Return the [X, Y] coordinate for the center point of the cell that contains the specified text.  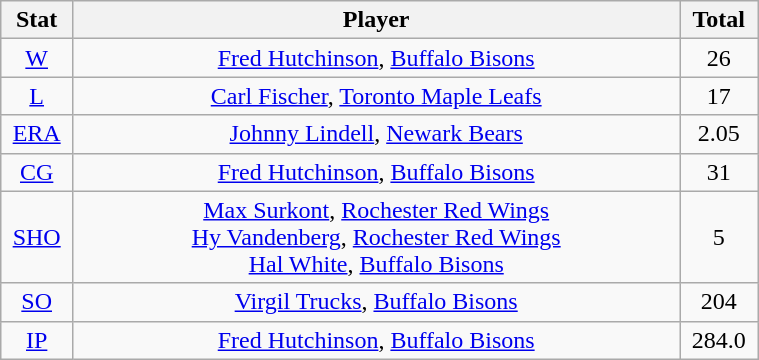
5 [719, 237]
31 [719, 172]
Johnny Lindell, Newark Bears [376, 134]
204 [719, 302]
Stat [37, 20]
CG [37, 172]
IP [37, 340]
ERA [37, 134]
2.05 [719, 134]
26 [719, 58]
Total [719, 20]
Max Surkont, Rochester Red Wings Hy Vandenberg, Rochester Red Wings Hal White, Buffalo Bisons [376, 237]
Player [376, 20]
L [37, 96]
SO [37, 302]
SHO [37, 237]
Carl Fischer, Toronto Maple Leafs [376, 96]
Virgil Trucks, Buffalo Bisons [376, 302]
W [37, 58]
284.0 [719, 340]
17 [719, 96]
